Search for the cell housing the specified text and yield its [x, y] center coordinate. 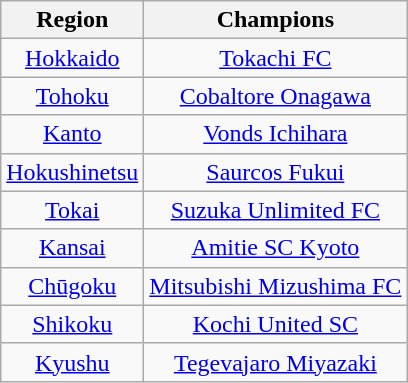
Saurcos Fukui [276, 172]
Kanto [72, 134]
Suzuka Unlimited FC [276, 210]
Amitie SC Kyoto [276, 248]
Cobaltore Onagawa [276, 96]
Vonds Ichihara [276, 134]
Hokushinetsu [72, 172]
Tokai [72, 210]
Region [72, 20]
Tohoku [72, 96]
Shikoku [72, 324]
Kansai [72, 248]
Kyushu [72, 362]
Tokachi FC [276, 58]
Hokkaido [72, 58]
Mitsubishi Mizushima FC [276, 286]
Tegevajaro Miyazaki [276, 362]
Chūgoku [72, 286]
Kochi United SC [276, 324]
Champions [276, 20]
